Extract the [X, Y] coordinate from the center of the cell holding the provided text.  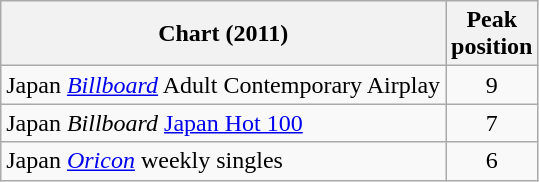
6 [492, 161]
Japan Oricon weekly singles [224, 161]
9 [492, 85]
Chart (2011) [224, 34]
Japan Billboard Japan Hot 100 [224, 123]
Peakposition [492, 34]
7 [492, 123]
Japan Billboard Adult Contemporary Airplay [224, 85]
